Find where the given text appears and provide that cell's center as (X, Y) coordinate. 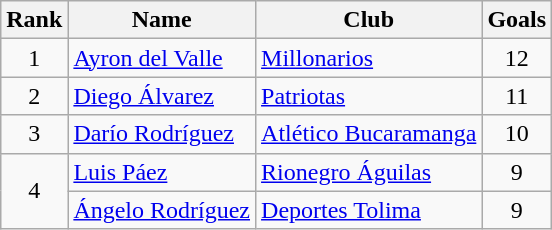
12 (517, 58)
Luis Páez (162, 172)
3 (34, 134)
Darío Rodríguez (162, 134)
Rank (34, 20)
Ayron del Valle (162, 58)
Atlético Bucaramanga (369, 134)
Club (369, 20)
Deportes Tolima (369, 210)
Ángelo Rodríguez (162, 210)
Goals (517, 20)
Patriotas (369, 96)
Millonarios (369, 58)
4 (34, 191)
1 (34, 58)
Diego Álvarez (162, 96)
2 (34, 96)
Rionegro Águilas (369, 172)
10 (517, 134)
Name (162, 20)
11 (517, 96)
